For the text-containing cell, return its midpoint in [X, Y] coordinate format. 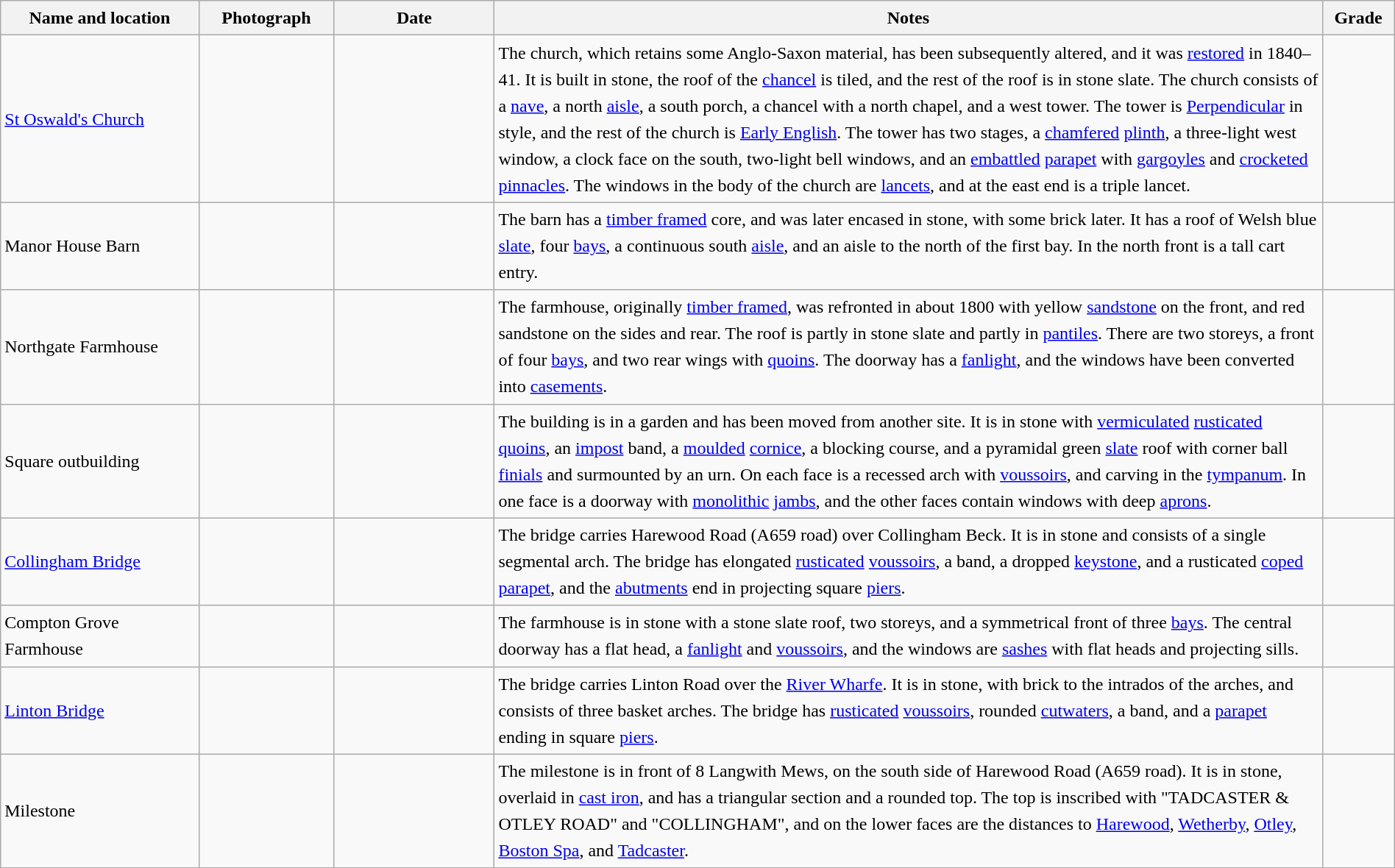
Grade [1358, 18]
Photograph [266, 18]
Square outbuilding [100, 460]
Compton Grove Farmhouse [100, 636]
Milestone [100, 811]
Date [414, 18]
Linton Bridge [100, 711]
Northgate Farmhouse [100, 347]
Manor House Barn [100, 246]
Collingham Bridge [100, 562]
St Oswald's Church [100, 119]
Notes [908, 18]
Name and location [100, 18]
